From the cell containing the given text, extract its center point as [X, Y] coordinate. 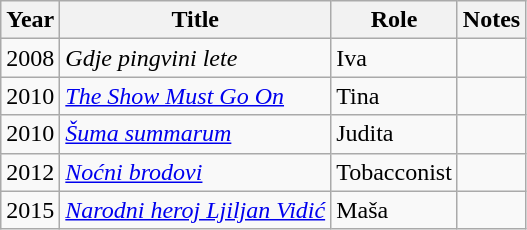
Šuma summarum [196, 134]
Narodni heroj Ljiljan Vidić [196, 210]
Year [30, 20]
The Show Must Go On [196, 96]
Role [394, 20]
Iva [394, 58]
Noćni brodovi [196, 172]
2012 [30, 172]
Title [196, 20]
Maša [394, 210]
Gdje pingvini lete [196, 58]
Judita [394, 134]
2015 [30, 210]
Tobacconist [394, 172]
Tina [394, 96]
2008 [30, 58]
Notes [491, 20]
